Extract the (X, Y) coordinate from the center of the cell holding the provided text.  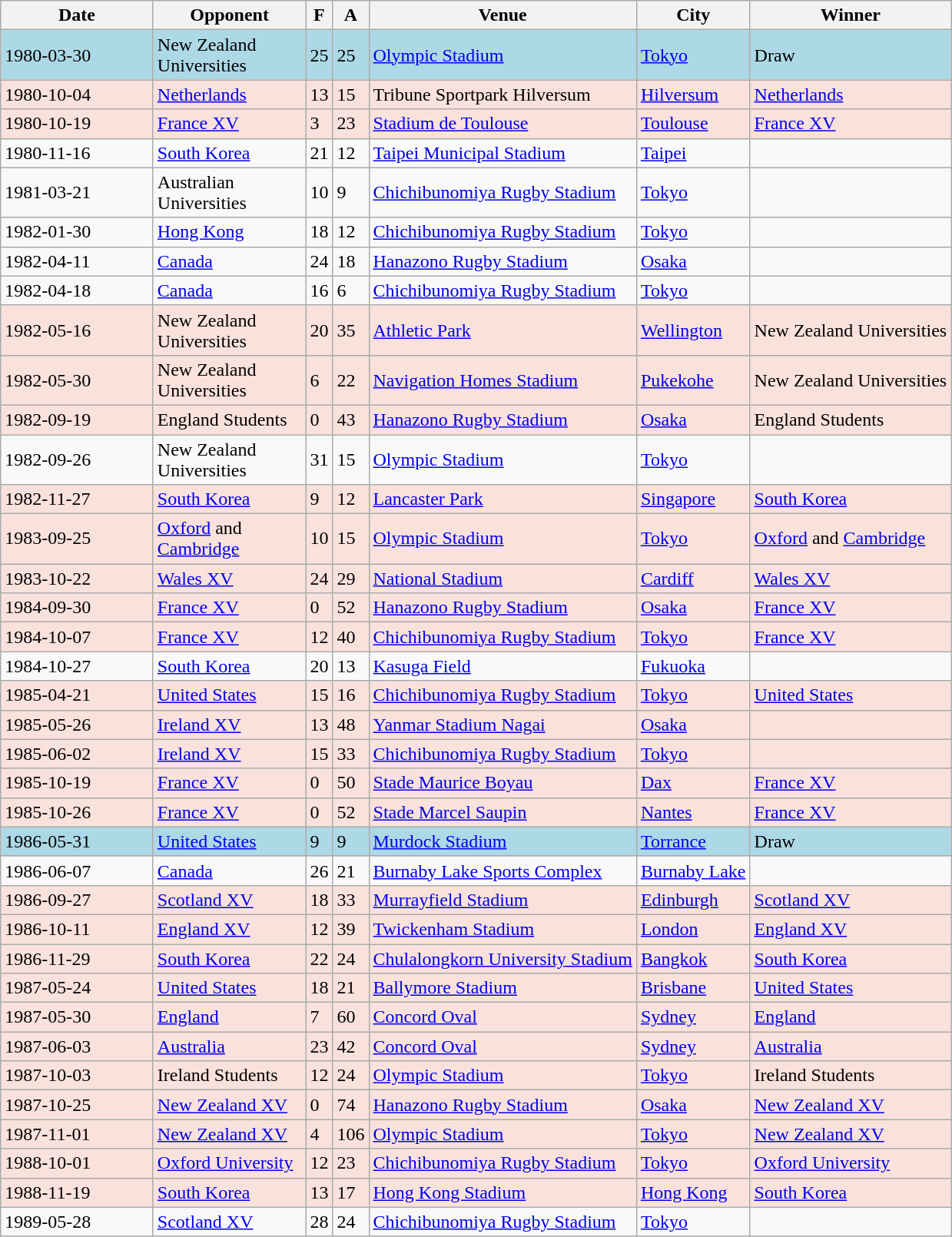
Yanmar Stadium Nagai (503, 725)
1985-10-19 (77, 783)
106 (350, 1134)
42 (350, 1046)
1983-09-25 (77, 539)
1986-09-27 (77, 900)
Twickenham Stadium (503, 929)
1986-06-07 (77, 871)
City (693, 15)
1987-10-03 (77, 1076)
Navigation Homes Stadium (503, 380)
Australian Universities (229, 192)
Burnaby Lake Sports Complex (503, 871)
35 (350, 330)
Murdock Stadium (503, 841)
F (320, 15)
1982-05-30 (77, 380)
Cardiff (693, 579)
1980-03-30 (77, 55)
Winner (851, 15)
29 (350, 579)
Date (77, 15)
Brisbane (693, 988)
Taipei (693, 153)
1988-11-19 (77, 1192)
26 (320, 871)
1984-09-30 (77, 608)
1986-10-11 (77, 929)
1982-09-26 (77, 459)
28 (320, 1222)
1980-10-04 (77, 95)
1988-10-01 (77, 1163)
1982-09-19 (77, 420)
Ballymore Stadium (503, 988)
50 (350, 783)
1986-11-29 (77, 958)
1984-10-27 (77, 666)
Stade Marcel Saupin (503, 812)
National Stadium (503, 579)
Fukuoka (693, 666)
1982-05-16 (77, 330)
Chulalongkorn University Stadium (503, 958)
Opponent (229, 15)
1982-01-30 (77, 232)
1982-04-11 (77, 261)
A (350, 15)
Pukekohe (693, 380)
7 (320, 1017)
1983-10-22 (77, 579)
1985-10-26 (77, 812)
Kasuga Field (503, 666)
1984-10-07 (77, 637)
1989-05-28 (77, 1222)
Taipei Municipal Stadium (503, 153)
43 (350, 420)
Singapore (693, 499)
74 (350, 1105)
1987-06-03 (77, 1046)
Nantes (693, 812)
1987-11-01 (77, 1134)
1987-05-30 (77, 1017)
Wellington (693, 330)
40 (350, 637)
1980-10-19 (77, 124)
Tribune Sportpark Hilversum (503, 95)
1982-11-27 (77, 499)
Lancaster Park (503, 499)
Bangkok (693, 958)
Hong Kong Stadium (503, 1192)
1982-04-18 (77, 290)
48 (350, 725)
3 (320, 124)
31 (320, 459)
London (693, 929)
Hilversum (693, 95)
4 (320, 1134)
39 (350, 929)
Athletic Park (503, 330)
17 (350, 1192)
Edinburgh (693, 900)
1987-10-25 (77, 1105)
1985-04-21 (77, 695)
Stadium de Toulouse (503, 124)
1980-11-16 (77, 153)
1985-06-02 (77, 754)
Toulouse (693, 124)
Torrance (693, 841)
Murrayfield Stadium (503, 900)
Burnaby Lake (693, 871)
1987-05-24 (77, 988)
Dax (693, 783)
1985-05-26 (77, 725)
60 (350, 1017)
1986-05-31 (77, 841)
1981-03-21 (77, 192)
Stade Maurice Boyau (503, 783)
Venue (503, 15)
